For the text-containing cell, return its midpoint in (x, y) coordinate format. 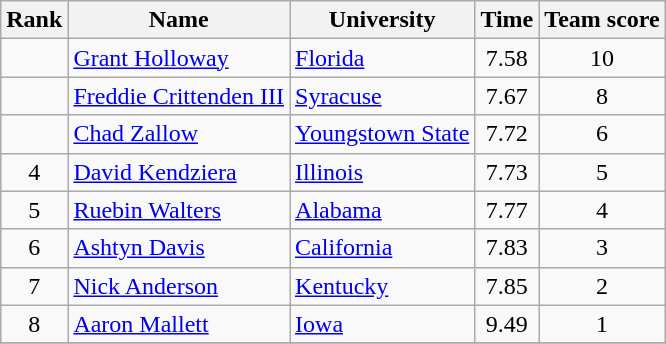
Syracuse (382, 96)
Alabama (382, 210)
1 (602, 324)
Illinois (382, 172)
Florida (382, 58)
Youngstown State (382, 134)
Time (507, 20)
7.85 (507, 286)
9.49 (507, 324)
David Kendziera (179, 172)
Aaron Mallett (179, 324)
University (382, 20)
7.73 (507, 172)
3 (602, 248)
Ashtyn Davis (179, 248)
7.72 (507, 134)
California (382, 248)
Name (179, 20)
Chad Zallow (179, 134)
Rank (34, 20)
7.67 (507, 96)
Ruebin Walters (179, 210)
7.83 (507, 248)
7.77 (507, 210)
Freddie Crittenden III (179, 96)
10 (602, 58)
7.58 (507, 58)
2 (602, 286)
Nick Anderson (179, 286)
Kentucky (382, 286)
Team score (602, 20)
Grant Holloway (179, 58)
7 (34, 286)
Iowa (382, 324)
